Provide the [x, y] coordinate of the cell's center where the given text is located.  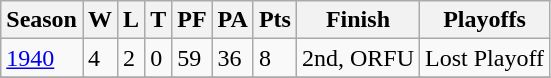
Lost Playoff [485, 58]
PA [232, 20]
8 [274, 58]
36 [232, 58]
4 [100, 58]
W [100, 20]
PF [192, 20]
Pts [274, 20]
2nd, ORFU [358, 58]
Playoffs [485, 20]
Season [42, 20]
Finish [358, 20]
L [132, 20]
1940 [42, 58]
2 [132, 58]
0 [158, 58]
T [158, 20]
59 [192, 58]
